Identify which cell holds the provided text, then report its (X, Y) central coordinate. 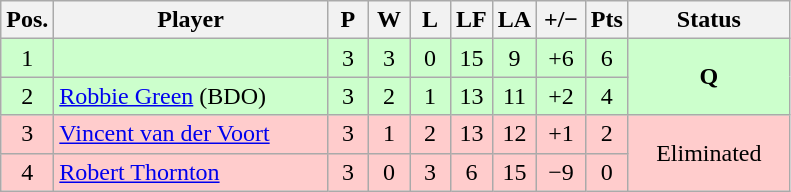
LA (514, 20)
12 (514, 134)
Eliminated (708, 153)
Robbie Green (BDO) (191, 96)
LF (472, 20)
L (430, 20)
−9 (562, 172)
Pts (606, 20)
+6 (562, 58)
Vincent van der Voort (191, 134)
P (348, 20)
Pos. (28, 20)
+/− (562, 20)
+1 (562, 134)
Robert Thornton (191, 172)
11 (514, 96)
W (388, 20)
Player (191, 20)
Q (708, 77)
9 (514, 58)
+2 (562, 96)
Status (708, 20)
